Locate the cell with the specified text and output its (x, y) center coordinate. 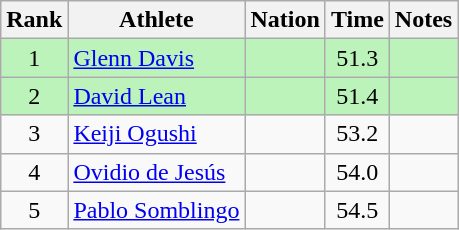
51.4 (357, 96)
54.5 (357, 210)
Glenn Davis (156, 58)
Notes (423, 20)
Athlete (156, 20)
1 (34, 58)
4 (34, 172)
51.3 (357, 58)
54.0 (357, 172)
5 (34, 210)
53.2 (357, 134)
David Lean (156, 96)
Time (357, 20)
Rank (34, 20)
Ovidio de Jesús (156, 172)
Keiji Ogushi (156, 134)
Pablo Somblingo (156, 210)
Nation (285, 20)
3 (34, 134)
2 (34, 96)
